Provide the [x, y] coordinate of the cell's center where the given text is located.  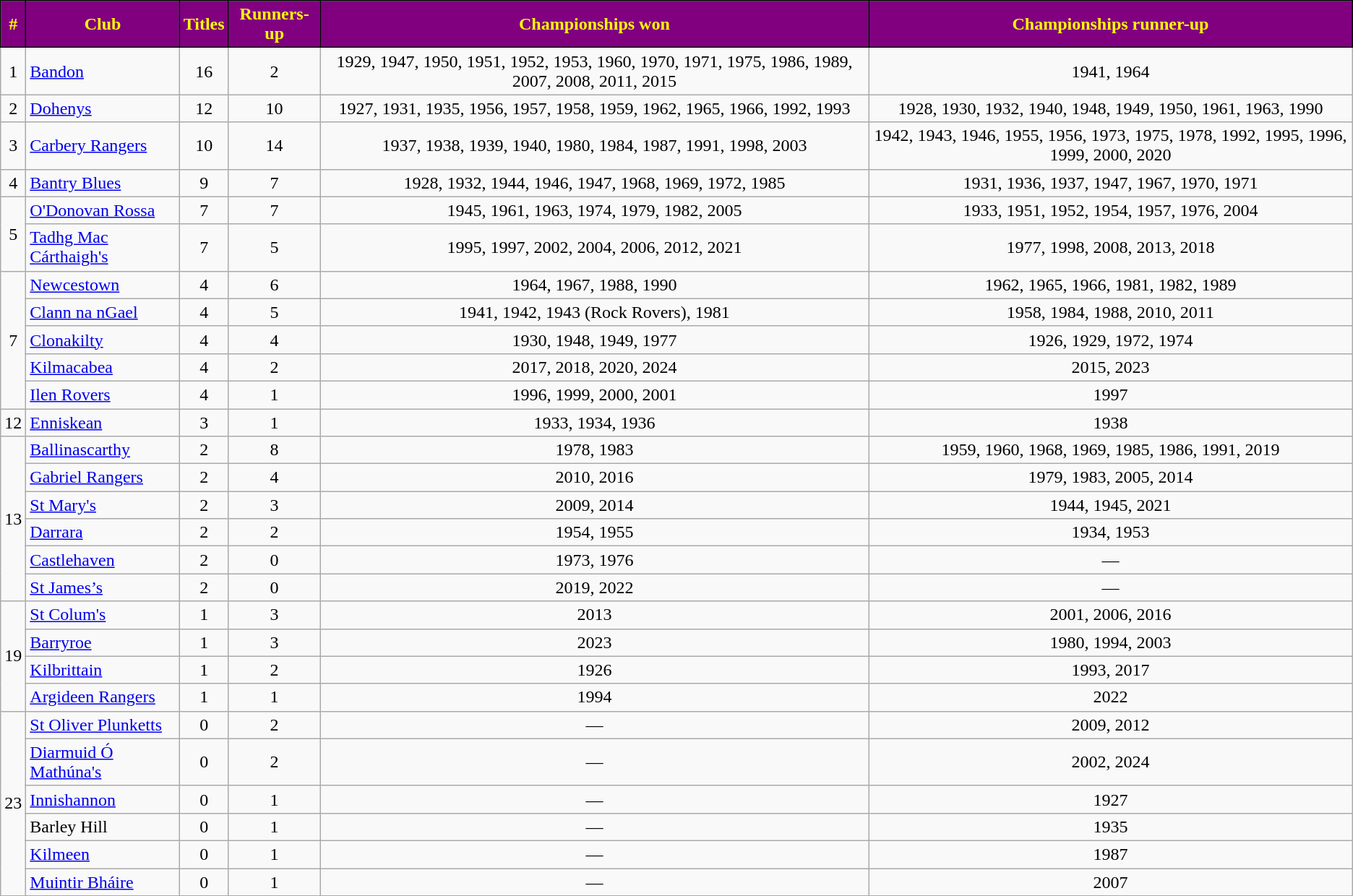
2009, 2012 [1111, 725]
St Oliver Plunketts [103, 725]
2010, 2016 [594, 478]
1954, 1955 [594, 533]
2015, 2023 [1111, 367]
1941, 1942, 1943 (Rock Rovers), 1981 [594, 312]
St James’s [103, 587]
Dohenys [103, 108]
Club [103, 25]
# [13, 25]
8 [275, 450]
1938 [1111, 423]
2001, 2006, 2016 [1111, 615]
Newcestown [103, 285]
Titles [204, 25]
1996, 1999, 2000, 2001 [594, 395]
Muintir Bháire [103, 882]
1997 [1111, 395]
Innishannon [103, 799]
2013 [594, 615]
1944, 1945, 2021 [1111, 505]
9 [204, 183]
1934, 1953 [1111, 533]
14 [275, 146]
1978, 1983 [594, 450]
Clonakilty [103, 340]
19 [13, 656]
1929, 1947, 1950, 1951, 1952, 1953, 1960, 1970, 1971, 1975, 1986, 1989, 2007, 2008, 2011, 2015 [594, 71]
1928, 1932, 1944, 1946, 1947, 1968, 1969, 1972, 1985 [594, 183]
1945, 1961, 1963, 1974, 1979, 1982, 2005 [594, 210]
1979, 1983, 2005, 2014 [1111, 478]
1977, 1998, 2008, 2013, 2018 [1111, 247]
Diarmuid Ó Mathúna's [103, 762]
O'Donovan Rossa [103, 210]
1931, 1936, 1937, 1947, 1967, 1970, 1971 [1111, 183]
2019, 2022 [594, 587]
1959, 1960, 1968, 1969, 1985, 1986, 1991, 2019 [1111, 450]
Bandon [103, 71]
1964, 1967, 1988, 1990 [594, 285]
St Colum's [103, 615]
St Mary's [103, 505]
1993, 2017 [1111, 670]
1980, 1994, 2003 [1111, 642]
Championships won [594, 25]
2002, 2024 [1111, 762]
Argideen Rangers [103, 697]
16 [204, 71]
1927, 1931, 1935, 1956, 1957, 1958, 1959, 1962, 1965, 1966, 1992, 1993 [594, 108]
Ilen Rovers [103, 395]
1962, 1965, 1966, 1981, 1982, 1989 [1111, 285]
1941, 1964 [1111, 71]
Runners-up [275, 25]
1942, 1943, 1946, 1955, 1956, 1973, 1975, 1978, 1992, 1995, 1996, 1999, 2000, 2020 [1111, 146]
Darrara [103, 533]
1933, 1951, 1952, 1954, 1957, 1976, 2004 [1111, 210]
2007 [1111, 882]
2009, 2014 [594, 505]
1973, 1976 [594, 560]
1927 [1111, 799]
13 [13, 519]
Gabriel Rangers [103, 478]
1930, 1948, 1949, 1977 [594, 340]
Championships runner-up [1111, 25]
1933, 1934, 1936 [594, 423]
1926 [594, 670]
1926, 1929, 1972, 1974 [1111, 340]
2017, 2018, 2020, 2024 [594, 367]
Tadhg Mac Cárthaigh's [103, 247]
1928, 1930, 1932, 1940, 1948, 1949, 1950, 1961, 1963, 1990 [1111, 108]
2023 [594, 642]
1994 [594, 697]
6 [275, 285]
1937, 1938, 1939, 1940, 1980, 1984, 1987, 1991, 1998, 2003 [594, 146]
Enniskean [103, 423]
Kilbrittain [103, 670]
Carbery Rangers [103, 146]
1958, 1984, 1988, 2010, 2011 [1111, 312]
Barley Hill [103, 827]
Ballinascarthy [103, 450]
1987 [1111, 854]
2022 [1111, 697]
Bantry Blues [103, 183]
23 [13, 804]
Castlehaven [103, 560]
Kilmeen [103, 854]
1935 [1111, 827]
Clann na nGael [103, 312]
Barryroe [103, 642]
Kilmacabea [103, 367]
1995, 1997, 2002, 2004, 2006, 2012, 2021 [594, 247]
